Determine the (x, y) coordinate at the center of the cell enclosing the given text.  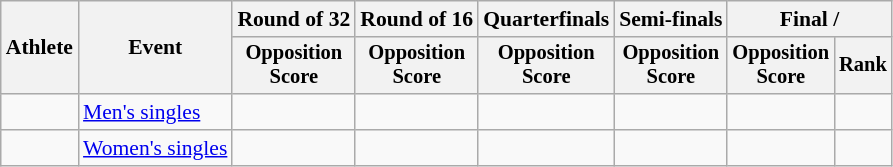
Event (155, 48)
Quarterfinals (546, 19)
Men's singles (155, 112)
Athlete (40, 48)
Round of 16 (416, 19)
Semi-finals (670, 19)
Final / (809, 19)
Women's singles (155, 148)
Round of 32 (294, 19)
Rank (863, 66)
